Output the [x, y] coordinate of the center of the cell containing the given text.  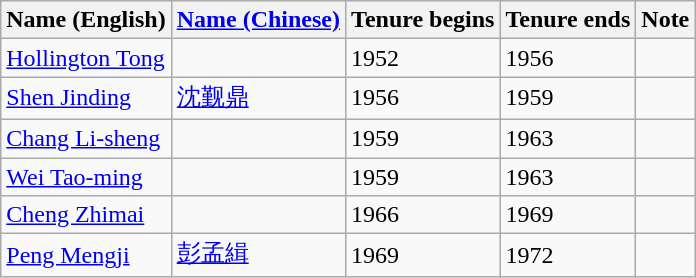
彭孟緝 [258, 256]
1952 [423, 58]
Hollington Tong [86, 58]
Name (English) [86, 20]
沈觐鼎 [258, 98]
1966 [423, 215]
Tenure begins [423, 20]
Chang Li-sheng [86, 138]
Name (Chinese) [258, 20]
Peng Mengji [86, 256]
Tenure ends [568, 20]
Cheng Zhimai [86, 215]
1972 [568, 256]
Shen Jinding [86, 98]
Wei Tao-ming [86, 177]
Note [666, 20]
